For the text-containing cell, return its midpoint in [X, Y] coordinate format. 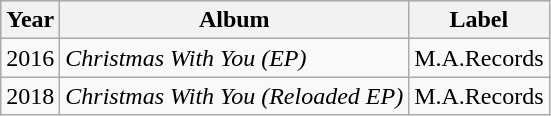
Christmas With You (Reloaded EP) [234, 96]
Year [30, 20]
Christmas With You (EP) [234, 58]
2016 [30, 58]
Label [479, 20]
2018 [30, 96]
Album [234, 20]
